Pinpoint the cell where the given text exists, returning its [X, Y] midpoint coordinate. 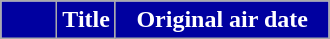
Title [86, 20]
Original air date [222, 20]
